Return (X, Y) of the center of cell containing provided text 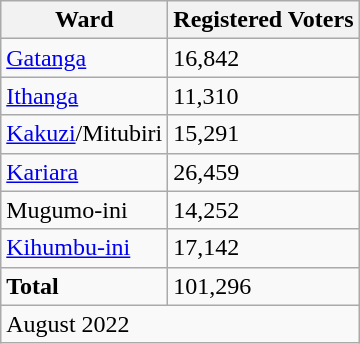
Registered Voters (264, 20)
101,296 (264, 286)
11,310 (264, 96)
Total (84, 286)
Kihumbu-ini (84, 248)
Ithanga (84, 96)
Kakuzi/Mitubiri (84, 134)
August 2022 (180, 324)
Gatanga (84, 58)
Ward (84, 20)
Mugumo-ini (84, 210)
26,459 (264, 172)
14,252 (264, 210)
15,291 (264, 134)
Kariara (84, 172)
17,142 (264, 248)
16,842 (264, 58)
